Determine the (x, y) coordinate at the center of the cell enclosing the given text.  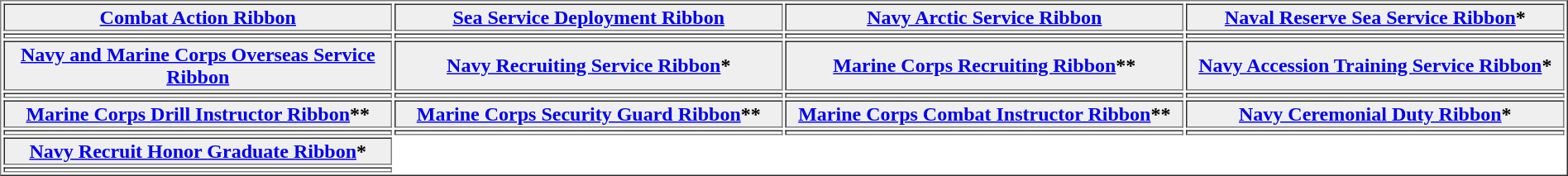
Naval Reserve Sea Service Ribbon* (1374, 17)
Marine Corps Recruiting Ribbon** (985, 66)
Navy Accession Training Service Ribbon* (1374, 66)
Sea Service Deployment Ribbon (589, 17)
Navy Recruiting Service Ribbon* (589, 66)
Marine Corps Security Guard Ribbon** (589, 114)
Navy and Marine Corps Overseas Service Ribbon (198, 66)
Navy Ceremonial Duty Ribbon* (1374, 114)
Marine Corps Drill Instructor Ribbon** (198, 114)
Combat Action Ribbon (198, 17)
Navy Recruit Honor Graduate Ribbon* (198, 150)
Navy Arctic Service Ribbon (985, 17)
Marine Corps Combat Instructor Ribbon** (985, 114)
